Detect which cell encompasses the target text, then output its (X, Y) center coordinate. 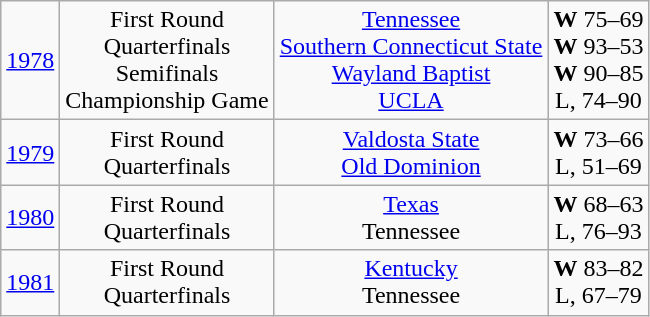
1980 (30, 218)
1978 (30, 60)
W 83–82L, 67–79 (598, 282)
First RoundQuarterfinalsSemifinalsChampionship Game (167, 60)
W 68–63L, 76–93 (598, 218)
1979 (30, 152)
W 73–66L, 51–69 (598, 152)
KentuckyTennessee (411, 282)
Valdosta StateOld Dominion (411, 152)
TexasTennessee (411, 218)
TennesseeSouthern Connecticut StateWayland BaptistUCLA (411, 60)
1981 (30, 282)
W 75–69W 93–53W 90–85L, 74–90 (598, 60)
